Extract the [X, Y] coordinate from the center of the cell holding the provided text.  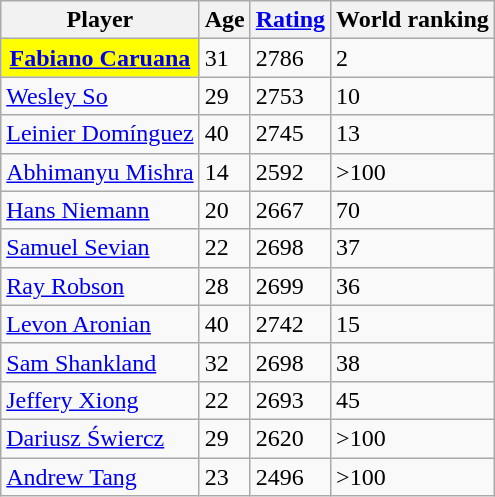
10 [413, 96]
2693 [290, 400]
Leinier Domínguez [100, 134]
23 [224, 477]
13 [413, 134]
Player [100, 20]
Wesley So [100, 96]
36 [413, 286]
Andrew Tang [100, 477]
Samuel Sevian [100, 248]
2592 [290, 172]
Age [224, 20]
14 [224, 172]
2620 [290, 438]
20 [224, 210]
Jeffery Xiong [100, 400]
2699 [290, 286]
Rating [290, 20]
Sam Shankland [100, 362]
World ranking [413, 20]
Hans Niemann [100, 210]
2742 [290, 324]
2667 [290, 210]
45 [413, 400]
37 [413, 248]
28 [224, 286]
32 [224, 362]
Fabiano Caruana [100, 58]
38 [413, 362]
Dariusz Świercz [100, 438]
15 [413, 324]
Levon Aronian [100, 324]
Ray Robson [100, 286]
31 [224, 58]
2496 [290, 477]
Abhimanyu Mishra [100, 172]
2745 [290, 134]
70 [413, 210]
2753 [290, 96]
2 [413, 58]
2786 [290, 58]
